Capture the cell that displays the provided text and extract its [x, y] central coordinate. 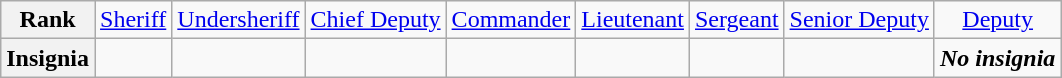
Sergeant [736, 20]
Deputy [997, 20]
No insignia [997, 58]
Undersheriff [238, 20]
Sheriff [134, 20]
Rank [48, 20]
Commander [511, 20]
Insignia [48, 58]
Chief Deputy [376, 20]
Senior Deputy [859, 20]
Lieutenant [633, 20]
